Capture the cell that displays the provided text and extract its (x, y) central coordinate. 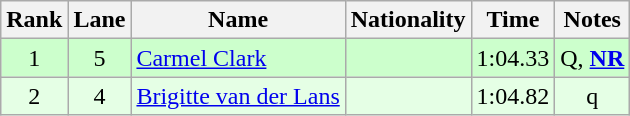
Nationality (408, 20)
Q, NR (592, 58)
Lane (100, 20)
Rank (34, 20)
4 (100, 96)
Time (513, 20)
q (592, 96)
Carmel Clark (238, 58)
2 (34, 96)
Notes (592, 20)
Name (238, 20)
Brigitte van der Lans (238, 96)
1 (34, 58)
5 (100, 58)
1:04.82 (513, 96)
1:04.33 (513, 58)
